Find where the given text appears and provide that cell's center as (X, Y) coordinate. 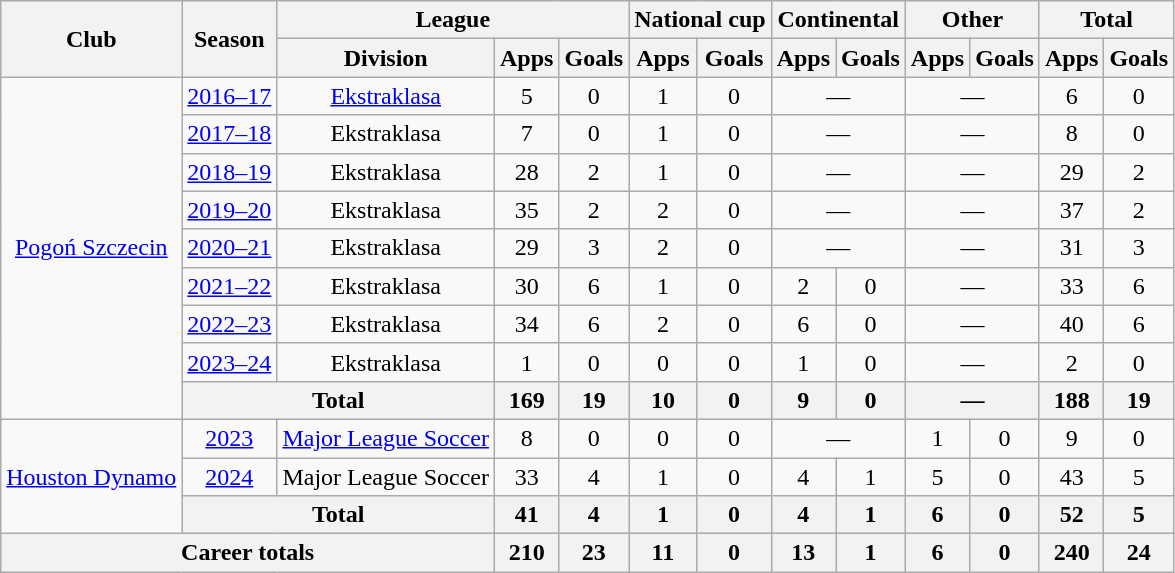
Career totals (248, 553)
23 (594, 553)
Continental (838, 20)
2022–23 (230, 324)
52 (1071, 515)
34 (527, 324)
10 (663, 400)
30 (527, 286)
169 (527, 400)
11 (663, 553)
28 (527, 172)
210 (527, 553)
2024 (230, 477)
13 (803, 553)
Division (386, 58)
40 (1071, 324)
31 (1071, 248)
2021–22 (230, 286)
Club (92, 39)
35 (527, 210)
2023–24 (230, 362)
2023 (230, 438)
Other (972, 20)
43 (1071, 477)
240 (1071, 553)
7 (527, 134)
League (453, 20)
41 (527, 515)
24 (1139, 553)
2017–18 (230, 134)
Houston Dynamo (92, 476)
2016–17 (230, 96)
37 (1071, 210)
2019–20 (230, 210)
Pogoń Szczecin (92, 248)
National cup (700, 20)
2018–19 (230, 172)
188 (1071, 400)
2020–21 (230, 248)
Season (230, 39)
